Provide the [x, y] coordinate of the cell's center where the given text is located.  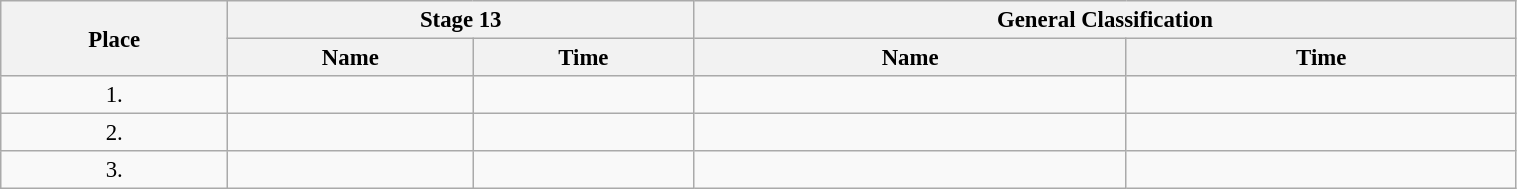
3. [114, 170]
1. [114, 95]
2. [114, 133]
Stage 13 [461, 20]
General Classification [1105, 20]
Place [114, 38]
